Provide the [X, Y] coordinate of the cell's center where the given text is located.  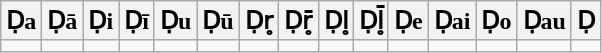
Ḍ [586, 21]
Ḍo [496, 21]
Ḍū [218, 21]
Ḍa [22, 21]
Ḍe [408, 21]
Ḍai [452, 21]
Ḍr̥ [259, 21]
Ḍau [544, 21]
Ḍl̥ [336, 21]
Ḍr̥̄ [299, 21]
Ḍu [175, 21]
Ḍā [62, 21]
Ḍī [137, 21]
Ḍl̥̄ [370, 21]
Ḍi [101, 21]
